Return (x, y) of the center of cell containing provided text 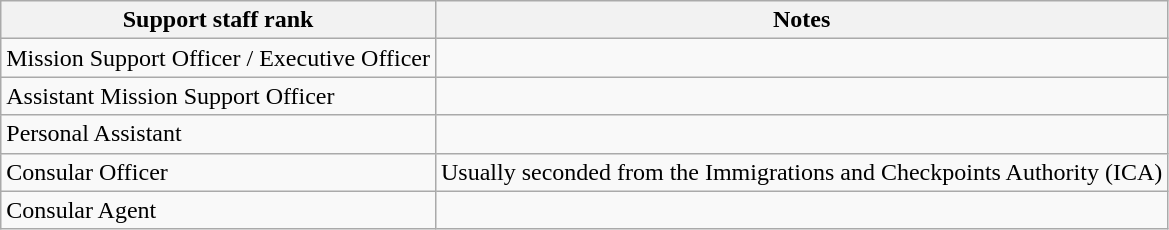
Support staff rank (218, 20)
Assistant Mission Support Officer (218, 96)
Usually seconded from the Immigrations and Checkpoints Authority (ICA) (801, 172)
Notes (801, 20)
Personal Assistant (218, 134)
Consular Agent (218, 210)
Consular Officer (218, 172)
Mission Support Officer / Executive Officer (218, 58)
